Output the (x, y) coordinate of the center of the cell containing the given text.  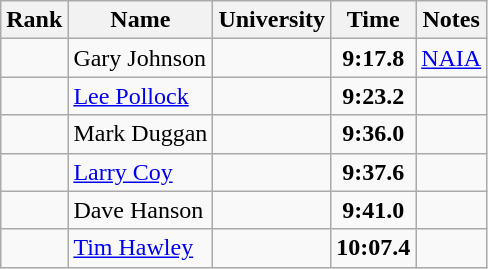
9:23.2 (374, 96)
9:36.0 (374, 134)
9:37.6 (374, 172)
Lee Pollock (140, 96)
Time (374, 20)
University (272, 20)
Mark Duggan (140, 134)
NAIA (452, 58)
Name (140, 20)
Dave Hanson (140, 210)
9:41.0 (374, 210)
Gary Johnson (140, 58)
Rank (34, 20)
Larry Coy (140, 172)
10:07.4 (374, 248)
9:17.8 (374, 58)
Notes (452, 20)
Tim Hawley (140, 248)
